Determine the (x, y) coordinate at the center of the cell enclosing the given text.  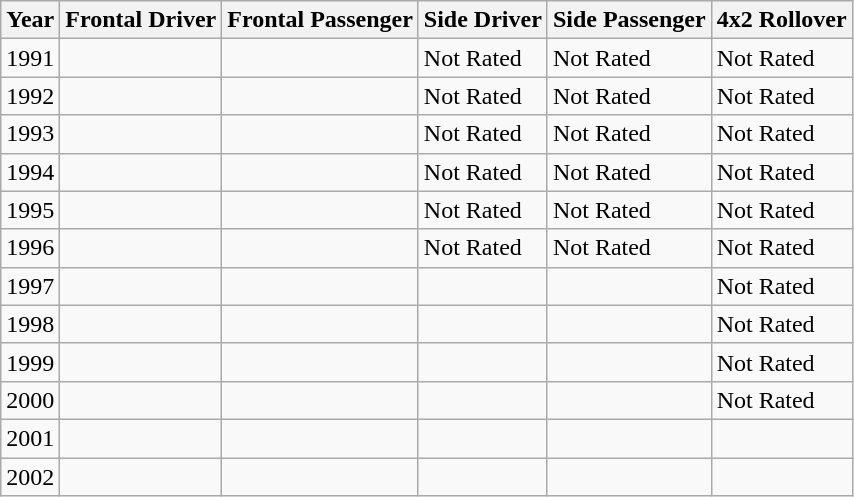
1997 (30, 286)
Frontal Driver (141, 20)
1992 (30, 96)
Side Passenger (629, 20)
2000 (30, 400)
2002 (30, 477)
1994 (30, 172)
2001 (30, 438)
4x2 Rollover (782, 20)
1998 (30, 324)
1999 (30, 362)
Side Driver (482, 20)
1996 (30, 248)
Year (30, 20)
1995 (30, 210)
1991 (30, 58)
Frontal Passenger (320, 20)
1993 (30, 134)
